From the cell containing the given text, extract its center point as (x, y) coordinate. 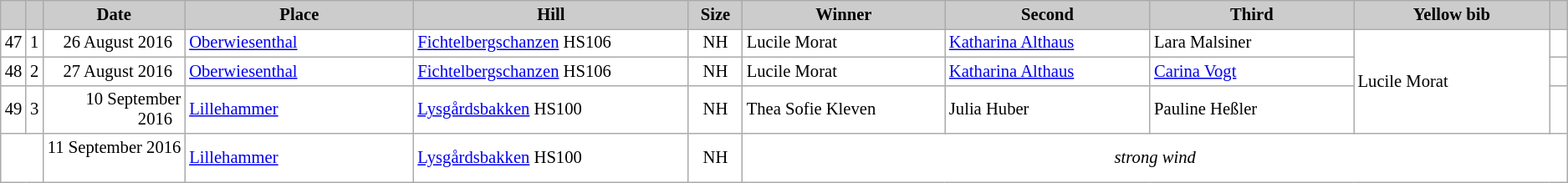
27 August 2016 (114, 71)
Lara Malsiner (1251, 43)
Pauline Heßler (1251, 109)
Julia Huber (1047, 109)
Size (715, 14)
2 (34, 71)
strong wind (1156, 158)
1 (34, 43)
49 (13, 109)
26 August 2016 (114, 43)
Winner (844, 14)
Thea Sofie Kleven (844, 109)
47 (13, 43)
Carina Vogt (1251, 71)
10 September 2016 (114, 109)
11 September 2016 (114, 158)
Second (1047, 14)
Hill (550, 14)
48 (13, 71)
Date (114, 14)
Third (1251, 14)
Place (299, 14)
3 (34, 109)
Yellow bib (1452, 14)
